Search for the cell housing the specified text and yield its [X, Y] center coordinate. 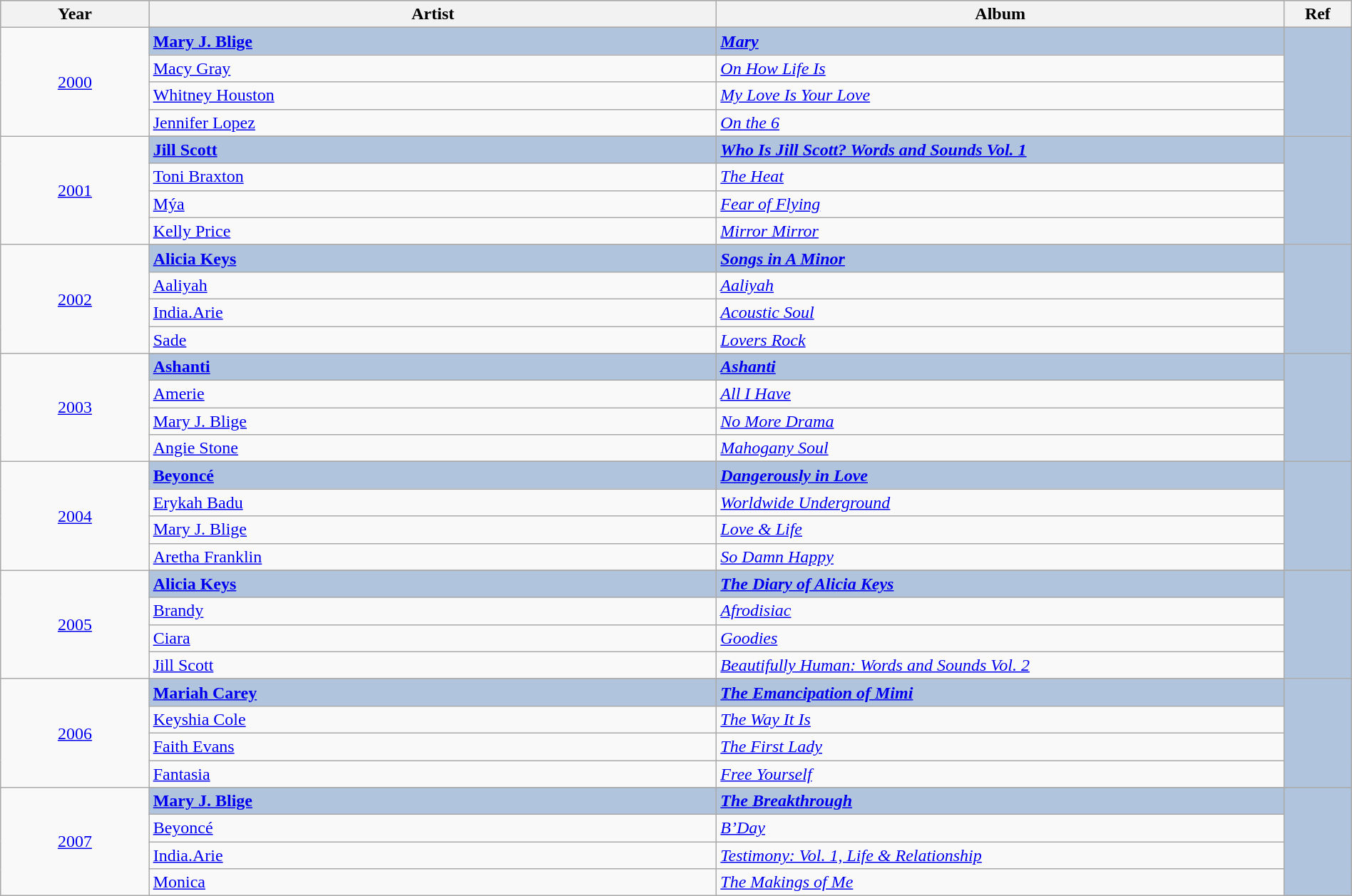
Ciara [433, 638]
All I Have [1000, 394]
Kelly Price [433, 231]
Whitney Houston [433, 96]
Dangerously in Love [1000, 475]
2000 [75, 82]
Free Yourself [1000, 773]
Jennifer Lopez [433, 123]
My Love Is Your Love [1000, 96]
Aretha Franklin [433, 557]
Toni Braxton [433, 177]
The Breakthrough [1000, 801]
Angie Stone [433, 448]
2001 [75, 190]
Goodies [1000, 638]
Mary [1000, 41]
Macy Gray [433, 68]
The Heat [1000, 177]
Beautifully Human: Words and Sounds Vol. 2 [1000, 665]
Monica [433, 882]
Mariah Carey [433, 692]
The First Lady [1000, 746]
Worldwide Underground [1000, 503]
Afrodisiac [1000, 611]
The Makings of Me [1000, 882]
2005 [75, 624]
2007 [75, 842]
Songs in A Minor [1000, 258]
Mahogany Soul [1000, 448]
The Diary of Alicia Keys [1000, 584]
Mirror Mirror [1000, 231]
Who Is Jill Scott? Words and Sounds Vol. 1 [1000, 150]
Album [1000, 14]
Ref [1318, 14]
2002 [75, 299]
B’Day [1000, 828]
On How Life Is [1000, 68]
Fear of Flying [1000, 204]
The Way It Is [1000, 719]
Faith Evans [433, 746]
Keyshia Cole [433, 719]
So Damn Happy [1000, 557]
Brandy [433, 611]
No More Drama [1000, 421]
Lovers Rock [1000, 340]
Fantasia [433, 773]
2003 [75, 408]
2004 [75, 516]
Mýa [433, 204]
Love & Life [1000, 530]
Sade [433, 340]
Artist [433, 14]
Amerie [433, 394]
Acoustic Soul [1000, 312]
2006 [75, 733]
Year [75, 14]
Testimony: Vol. 1, Life & Relationship [1000, 855]
On the 6 [1000, 123]
The Emancipation of Mimi [1000, 692]
Erykah Badu [433, 503]
